Locate the cell with the specified text and output its (x, y) center coordinate. 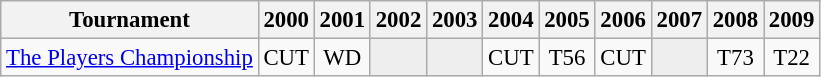
2006 (623, 20)
T22 (792, 58)
2001 (342, 20)
2004 (511, 20)
T73 (735, 58)
Tournament (130, 20)
2003 (455, 20)
WD (342, 58)
2007 (679, 20)
The Players Championship (130, 58)
2000 (286, 20)
2009 (792, 20)
2005 (567, 20)
2002 (398, 20)
2008 (735, 20)
T56 (567, 58)
